For the text-containing cell, return its midpoint in (X, Y) coordinate format. 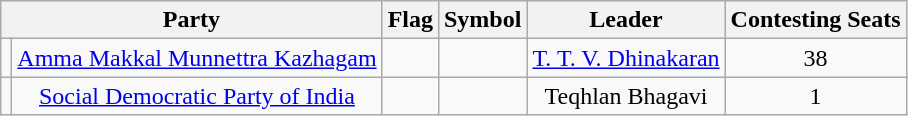
Contesting Seats (816, 20)
38 (816, 58)
Leader (626, 20)
Social Democratic Party of India (197, 96)
Amma Makkal Munnettra Kazhagam (197, 58)
Flag (410, 20)
1 (816, 96)
T. T. V. Dhinakaran (626, 58)
Teqhlan Bhagavi (626, 96)
Symbol (482, 20)
Party (192, 20)
